Identify which cell holds the provided text, then report its [x, y] central coordinate. 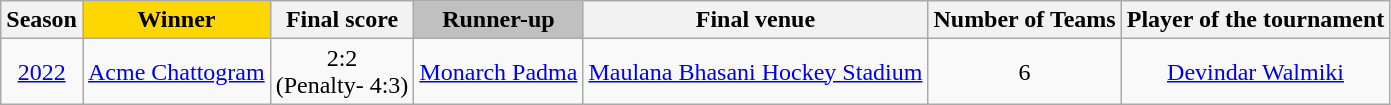
Acme Chattogram [176, 72]
Devindar Walmiki [1256, 72]
Runner-up [498, 20]
Final score [342, 20]
2022 [42, 72]
Number of Teams [1024, 20]
Monarch Padma [498, 72]
Winner [176, 20]
Final venue [756, 20]
Maulana Bhasani Hockey Stadium [756, 72]
Player of the tournament [1256, 20]
2:2(Penalty- 4:3) [342, 72]
6 [1024, 72]
Season [42, 20]
